Search for the cell housing the specified text and yield its (X, Y) center coordinate. 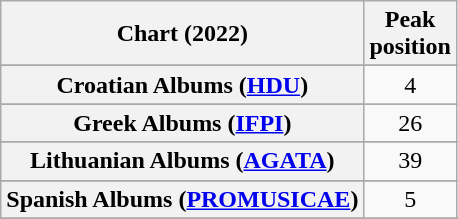
Croatian Albums (HDU) (182, 85)
Lithuanian Albums (AGATA) (182, 161)
39 (410, 161)
Peakposition (410, 34)
Spanish Albums (PROMUSICAE) (182, 199)
Chart (2022) (182, 34)
5 (410, 199)
Greek Albums (IFPI) (182, 123)
4 (410, 85)
26 (410, 123)
